Provide the [x, y] coordinate of the cell's center where the given text is located.  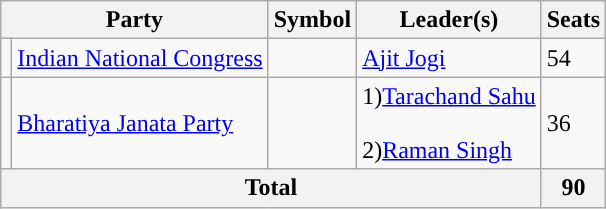
Symbol [312, 20]
Indian National Congress [140, 58]
Party [134, 20]
Bharatiya Janata Party [140, 123]
Leader(s) [450, 20]
36 [573, 123]
Total [271, 188]
Ajit Jogi [450, 58]
Seats [573, 20]
90 [573, 188]
1)Tarachand Sahu 2)Raman Singh [450, 123]
54 [573, 58]
